Scan for the cell matching the given text and deliver its (x, y) coordinate at center. 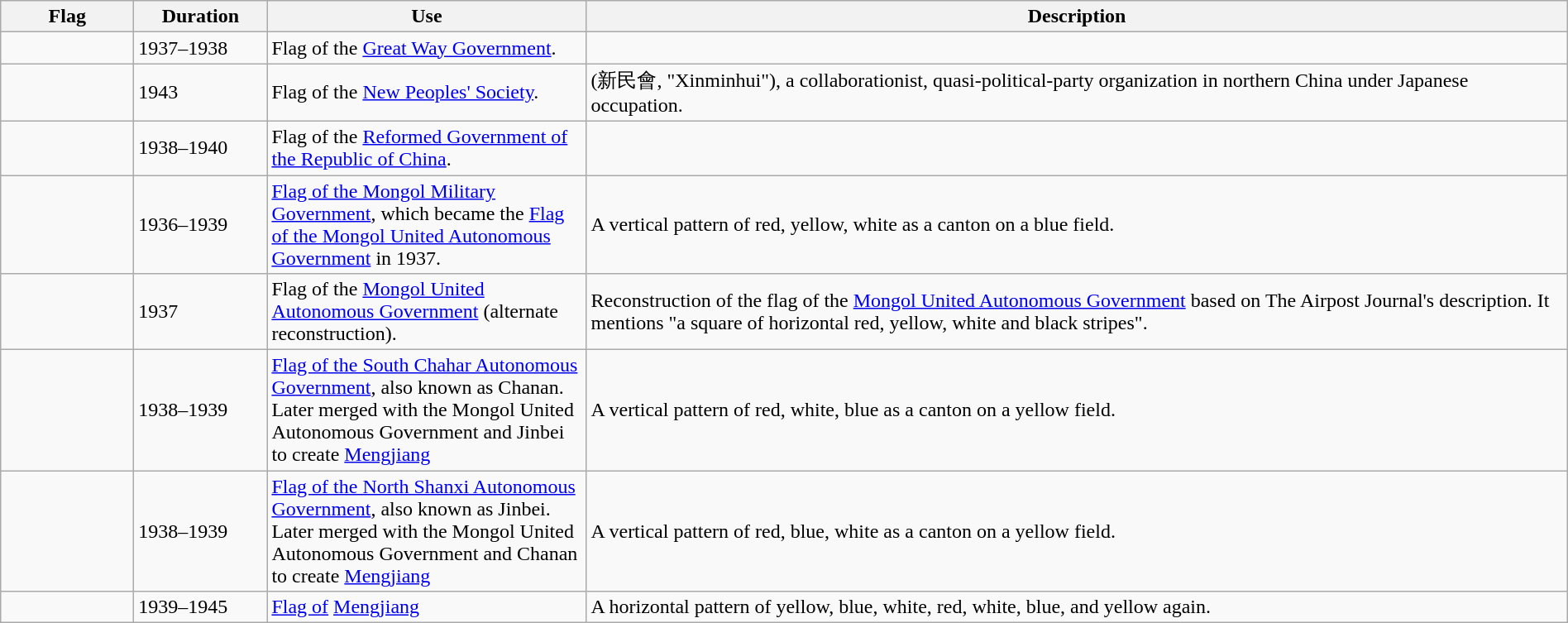
Flag of the Great Way Government. (427, 48)
Flag (68, 17)
A vertical pattern of red, white, blue as a canton on a yellow field. (1077, 410)
1937–1938 (200, 48)
1943 (200, 93)
1938–1940 (200, 147)
Flag of the Mongol Military Government, which became the Flag of the Mongol United Autonomous Government in 1937. (427, 225)
Description (1077, 17)
(新民會, "Xinminhui"), a collaborationist, quasi-political-party organization in northern China under Japanese occupation. (1077, 93)
A vertical pattern of red, blue, white as a canton on a yellow field. (1077, 531)
Flag of Mengjiang (427, 607)
Flag of the Reformed Government of the Republic of China. (427, 147)
1936–1939 (200, 225)
Flag of the Mongol United Autonomous Government (alternate reconstruction). (427, 312)
A horizontal pattern of yellow, blue, white, red, white, blue, and yellow again. (1077, 607)
A vertical pattern of red, yellow, white as a canton on a blue field. (1077, 225)
Duration (200, 17)
1937 (200, 312)
Use (427, 17)
Flag of the New Peoples' Society. (427, 93)
1939–1945 (200, 607)
